For the text-containing cell, return its midpoint in [X, Y] coordinate format. 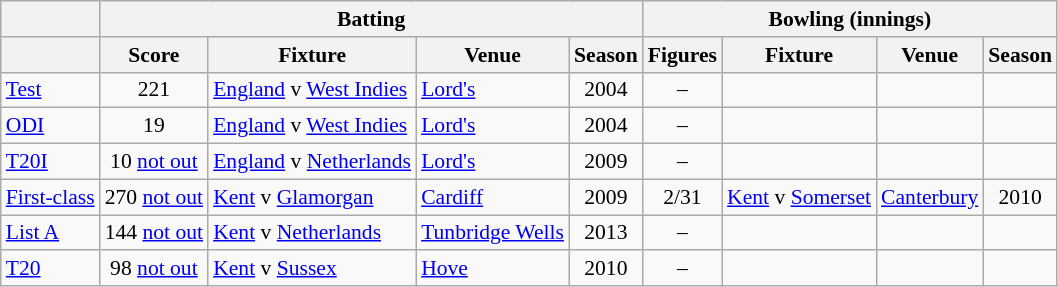
2/31 [682, 197]
Kent v Netherlands [312, 233]
T20I [50, 162]
Tunbridge Wells [492, 233]
144 not out [154, 233]
First-class [50, 197]
Kent v Somerset [799, 197]
98 not out [154, 269]
Batting [372, 19]
270 not out [154, 197]
Hove [492, 269]
ODI [50, 126]
Cardiff [492, 197]
Bowling (innings) [850, 19]
Score [154, 55]
10 not out [154, 162]
List A [50, 233]
2013 [606, 233]
England v Netherlands [312, 162]
T20 [50, 269]
Kent v Glamorgan [312, 197]
Kent v Sussex [312, 269]
221 [154, 90]
Test [50, 90]
Canterbury [930, 197]
Figures [682, 55]
19 [154, 126]
